Find where the given text appears and provide that cell's center as (X, Y) coordinate. 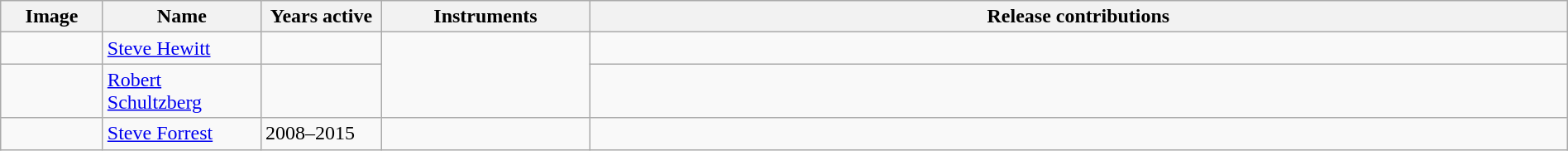
Steve Hewitt (182, 48)
Image (52, 17)
Years active (321, 17)
2008–2015 (321, 134)
Steve Forrest (182, 134)
Name (182, 17)
Instruments (485, 17)
Robert Schultzberg (182, 91)
Release contributions (1078, 17)
